Provide the (X, Y) coordinate of the cell's center where the given text is located.  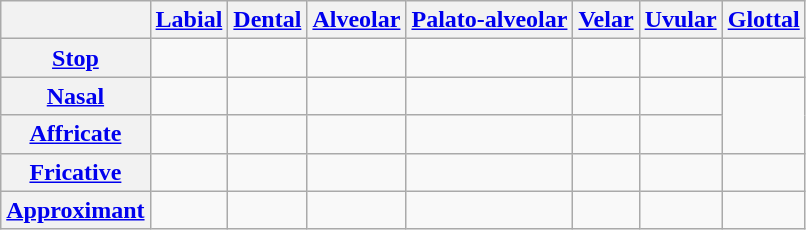
Labial (189, 20)
Dental (268, 20)
Stop (76, 58)
Affricate (76, 134)
Glottal (764, 20)
Nasal (76, 96)
Alveolar (356, 20)
Palato-alveolar (490, 20)
Velar (606, 20)
Approximant (76, 210)
Fricative (76, 172)
Uvular (680, 20)
